Locate the cell with the specified text and output its [X, Y] center coordinate. 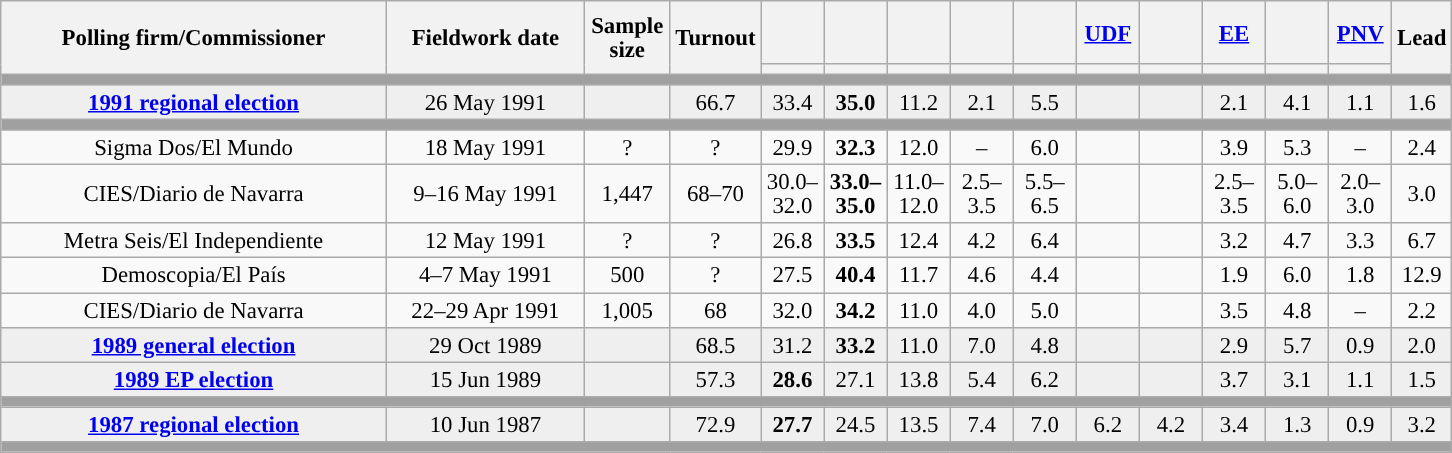
66.7 [716, 102]
7.4 [982, 424]
1989 EP election [194, 380]
4.4 [1044, 276]
31.2 [792, 344]
27.1 [856, 380]
57.3 [716, 380]
12.9 [1422, 276]
1.9 [1234, 276]
6.7 [1422, 242]
3.1 [1298, 380]
68–70 [716, 194]
11.0–12.0 [918, 194]
33.5 [856, 242]
3.3 [1360, 242]
Metra Seis/El Independiente [194, 242]
Sample size [627, 38]
11.2 [918, 102]
27.5 [792, 276]
Demoscopia/El País [194, 276]
6.4 [1044, 242]
29 Oct 1989 [485, 344]
5.7 [1298, 344]
PNV [1360, 32]
33.4 [792, 102]
1.5 [1422, 380]
Fieldwork date [485, 38]
33.2 [856, 344]
30.0–32.0 [792, 194]
13.8 [918, 380]
2.0–3.0 [1360, 194]
Lead [1422, 38]
33.0–35.0 [856, 194]
11.7 [918, 276]
68.5 [716, 344]
3.4 [1234, 424]
12 May 1991 [485, 242]
68 [716, 310]
22–29 Apr 1991 [485, 310]
5.3 [1298, 148]
1.3 [1298, 424]
4.6 [982, 276]
4.7 [1298, 242]
32.0 [792, 310]
1987 regional election [194, 424]
3.7 [1234, 380]
500 [627, 276]
1.6 [1422, 102]
40.4 [856, 276]
3.5 [1234, 310]
13.5 [918, 424]
4–7 May 1991 [485, 276]
26.8 [792, 242]
12.0 [918, 148]
1989 general election [194, 344]
35.0 [856, 102]
18 May 1991 [485, 148]
Polling firm/Commissioner [194, 38]
5.5–6.5 [1044, 194]
1.8 [1360, 276]
4.1 [1298, 102]
3.9 [1234, 148]
15 Jun 1989 [485, 380]
2.0 [1422, 344]
UDF [1108, 32]
24.5 [856, 424]
2.4 [1422, 148]
1991 regional election [194, 102]
5.0–6.0 [1298, 194]
Sigma Dos/El Mundo [194, 148]
27.7 [792, 424]
26 May 1991 [485, 102]
12.4 [918, 242]
1,005 [627, 310]
2.9 [1234, 344]
28.6 [792, 380]
72.9 [716, 424]
2.2 [1422, 310]
5.5 [1044, 102]
10 Jun 1987 [485, 424]
4.0 [982, 310]
Turnout [716, 38]
5.4 [982, 380]
32.3 [856, 148]
3.0 [1422, 194]
EE [1234, 32]
5.0 [1044, 310]
29.9 [792, 148]
34.2 [856, 310]
9–16 May 1991 [485, 194]
1,447 [627, 194]
